Pinpoint the cell where the given text exists, returning its (x, y) midpoint coordinate. 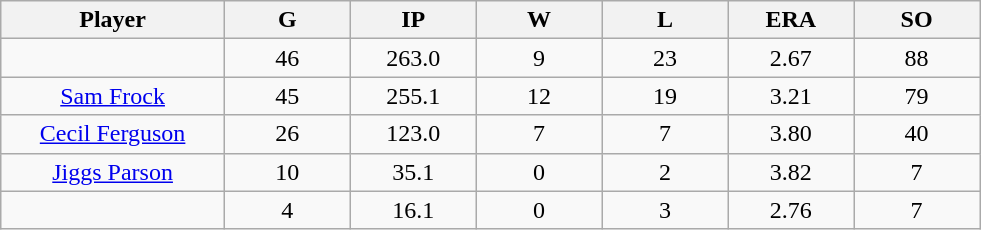
Jiggs Parson (113, 172)
16.1 (413, 210)
10 (287, 172)
255.1 (413, 96)
Player (113, 20)
2 (665, 172)
L (665, 20)
W (539, 20)
ERA (791, 20)
79 (917, 96)
46 (287, 58)
2.67 (791, 58)
19 (665, 96)
3.80 (791, 134)
123.0 (413, 134)
26 (287, 134)
40 (917, 134)
263.0 (413, 58)
G (287, 20)
Sam Frock (113, 96)
IP (413, 20)
2.76 (791, 210)
SO (917, 20)
88 (917, 58)
3 (665, 210)
35.1 (413, 172)
12 (539, 96)
9 (539, 58)
3.82 (791, 172)
Cecil Ferguson (113, 134)
4 (287, 210)
3.21 (791, 96)
45 (287, 96)
23 (665, 58)
